From the cell containing the given text, extract its center point as (x, y) coordinate. 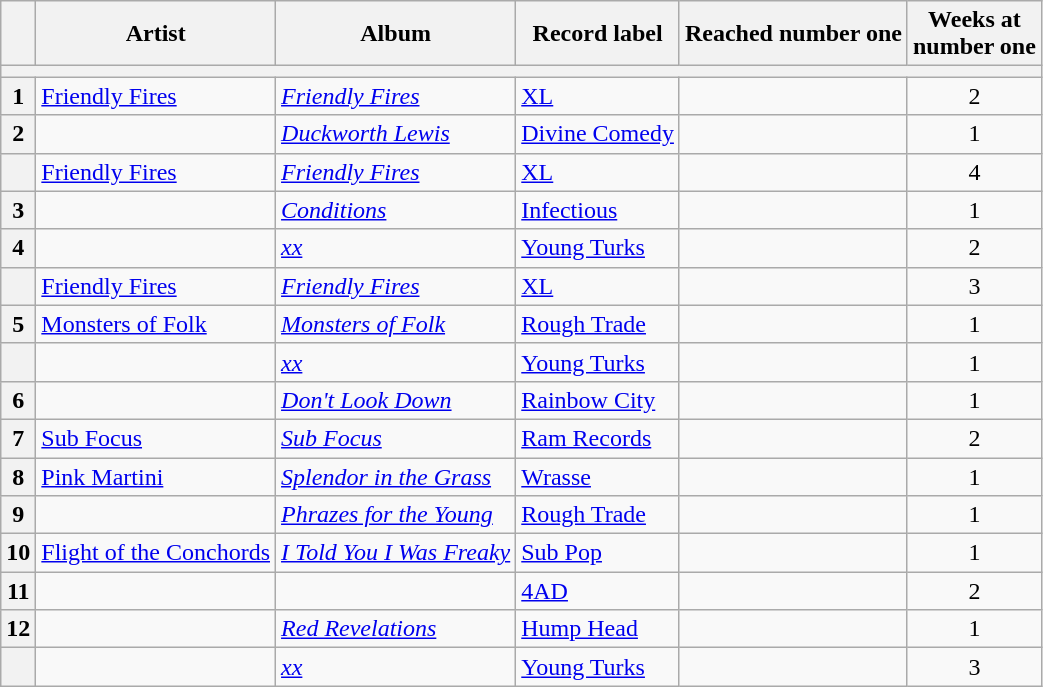
Divine Comedy (598, 134)
Duckworth Lewis (396, 134)
Pink Martini (156, 477)
Artist (156, 34)
Red Revelations (396, 629)
Reached number one (793, 34)
Don't Look Down (396, 400)
11 (18, 591)
Hump Head (598, 629)
7 (18, 438)
Ram Records (598, 438)
Conditions (396, 210)
12 (18, 629)
I Told You I Was Freaky (396, 553)
Record label (598, 34)
Flight of the Conchords (156, 553)
5 (18, 324)
Wrasse (598, 477)
Album (396, 34)
Rainbow City (598, 400)
8 (18, 477)
4AD (598, 591)
6 (18, 400)
Sub Pop (598, 553)
Splendor in the Grass (396, 477)
Infectious (598, 210)
Weeks atnumber one (974, 34)
9 (18, 515)
Phrazes for the Young (396, 515)
10 (18, 553)
